For the text-containing cell, return its midpoint in (X, Y) coordinate format. 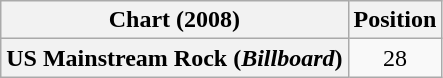
28 (395, 58)
Chart (2008) (174, 20)
Position (395, 20)
US Mainstream Rock (Billboard) (174, 58)
